From the cell containing the given text, extract its center point as (X, Y) coordinate. 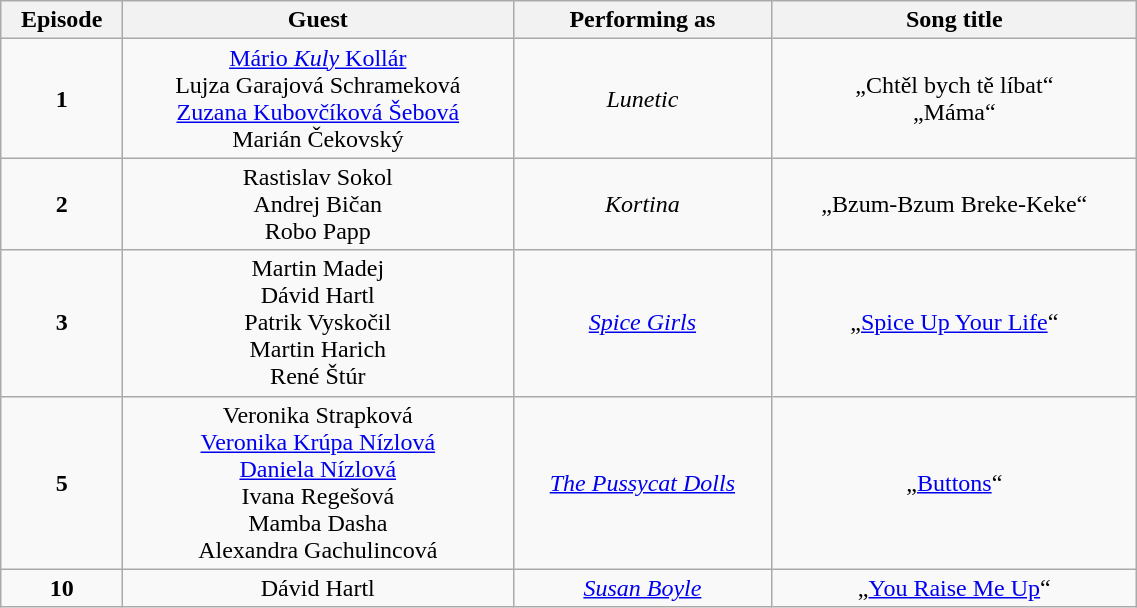
Kortina (642, 204)
2 (62, 204)
Guest (318, 20)
Dávid Hartl (318, 588)
Song title (954, 20)
5 (62, 482)
Mário Kuly KollárLujza Garajová SchramekováZuzana Kubovčíková ŠebováMarián Čekovský (318, 98)
10 (62, 588)
Spice Girls (642, 323)
„Chtěl bych tě líbat“„Máma“ (954, 98)
The Pussycat Dolls (642, 482)
Episode (62, 20)
1 (62, 98)
„You Raise Me Up“ (954, 588)
Lunetic (642, 98)
„Buttons“ (954, 482)
Rastislav SokolAndrej BičanRobo Papp (318, 204)
Martin MadejDávid HartlPatrik VyskočilMartin HarichRené Štúr (318, 323)
3 (62, 323)
Performing as (642, 20)
„Bzum-Bzum Breke-Keke“ (954, 204)
„Spice Up Your Life“ (954, 323)
Susan Boyle (642, 588)
Veronika StrapkováVeronika Krúpa NízlováDaniela NízlováIvana RegešováMamba DashaAlexandra Gachulincová (318, 482)
